Output the (X, Y) coordinate of the center of the cell containing the given text.  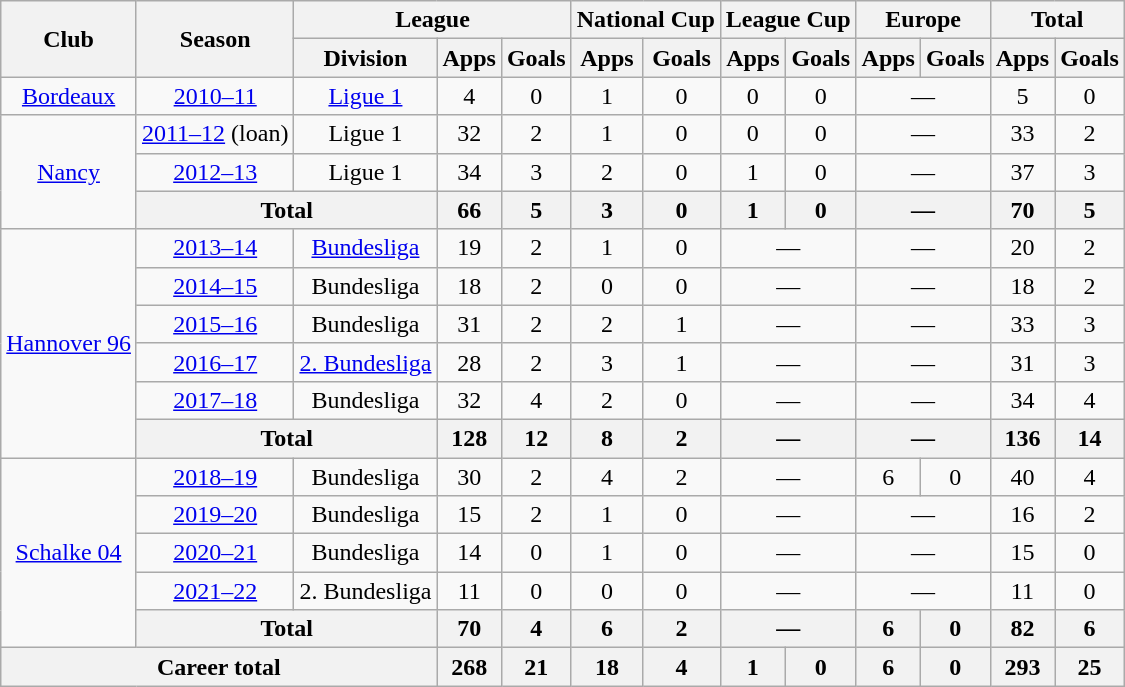
12 (536, 438)
Career total (219, 667)
League Cup (788, 20)
Division (366, 58)
37 (1022, 172)
19 (469, 248)
Europe (923, 20)
268 (469, 667)
2012–13 (214, 172)
2014–15 (214, 286)
Nancy (69, 172)
2018–19 (214, 477)
Season (214, 39)
2013–14 (214, 248)
Club (69, 39)
82 (1022, 629)
66 (469, 210)
2021–22 (214, 591)
2010–11 (214, 96)
2016–17 (214, 362)
128 (469, 438)
2020–21 (214, 553)
Hannover 96 (69, 343)
40 (1022, 477)
2015–16 (214, 324)
Schalke 04 (69, 553)
2017–18 (214, 400)
20 (1022, 248)
2019–20 (214, 515)
Bordeaux (69, 96)
16 (1022, 515)
League (432, 20)
21 (536, 667)
293 (1022, 667)
25 (1090, 667)
30 (469, 477)
136 (1022, 438)
28 (469, 362)
2011–12 (loan) (214, 134)
8 (607, 438)
National Cup (646, 20)
